Identify which cell holds the provided text, then report its [X, Y] central coordinate. 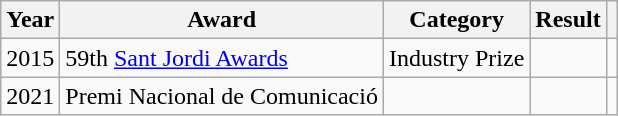
Result [568, 20]
Award [222, 20]
Category [456, 20]
59th Sant Jordi Awards [222, 58]
Industry Prize [456, 58]
Year [30, 20]
2021 [30, 96]
Premi Nacional de Comunicació [222, 96]
2015 [30, 58]
